Output the (X, Y) coordinate of the center of the cell containing the given text.  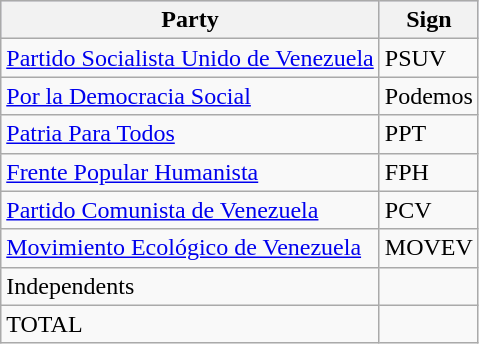
Movimiento Ecológico de Venezuela (190, 248)
Por la Democracia Social (190, 96)
FPH (428, 172)
Partido Socialista Unido de Venezuela (190, 58)
Podemos (428, 96)
TOTAL (190, 324)
Partido Comunista de Venezuela (190, 210)
Party (190, 20)
MOVEV (428, 248)
Patria Para Todos (190, 134)
Sign (428, 20)
PSUV (428, 58)
Frente Popular Humanista (190, 172)
PPT (428, 134)
Independents (190, 286)
PCV (428, 210)
